Scan for the cell matching the given text and deliver its [X, Y] coordinate at center. 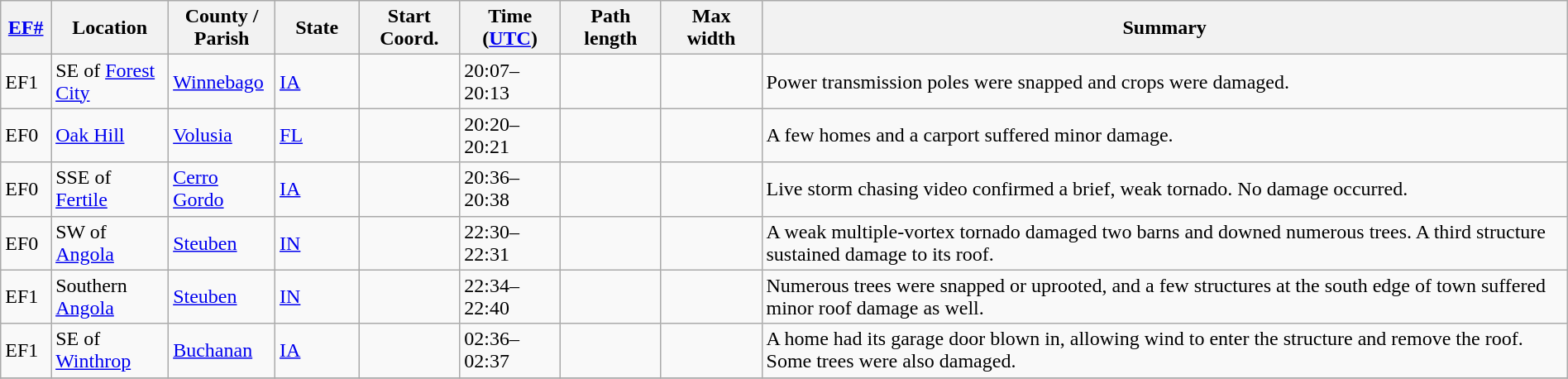
A few homes and a carport suffered minor damage. [1164, 136]
Power transmission poles were snapped and crops were damaged. [1164, 81]
Southern Angola [110, 296]
Oak Hill [110, 136]
Max width [711, 28]
FL [318, 136]
20:20–20:21 [510, 136]
22:34–22:40 [510, 296]
State [318, 28]
Location [110, 28]
02:36–02:37 [510, 351]
A weak multiple-vortex tornado damaged two barns and downed numerous trees. A third structure sustained damage to its roof. [1164, 243]
Live storm chasing video confirmed a brief, weak tornado. No damage occurred. [1164, 189]
Cerro Gordo [222, 189]
SSE of Fertile [110, 189]
Start Coord. [409, 28]
A home had its garage door blown in, allowing wind to enter the structure and remove the roof. Some trees were also damaged. [1164, 351]
SW of Angola [110, 243]
SE of Forest City [110, 81]
Numerous trees were snapped or uprooted, and a few structures at the south edge of town suffered minor roof damage as well. [1164, 296]
Path length [610, 28]
22:30–22:31 [510, 243]
Summary [1164, 28]
Buchanan [222, 351]
EF# [26, 28]
County / Parish [222, 28]
20:07–20:13 [510, 81]
SE of Winthrop [110, 351]
20:36–20:38 [510, 189]
Volusia [222, 136]
Winnebago [222, 81]
Time (UTC) [510, 28]
